Find where the given text appears and provide that cell's center as [X, Y] coordinate. 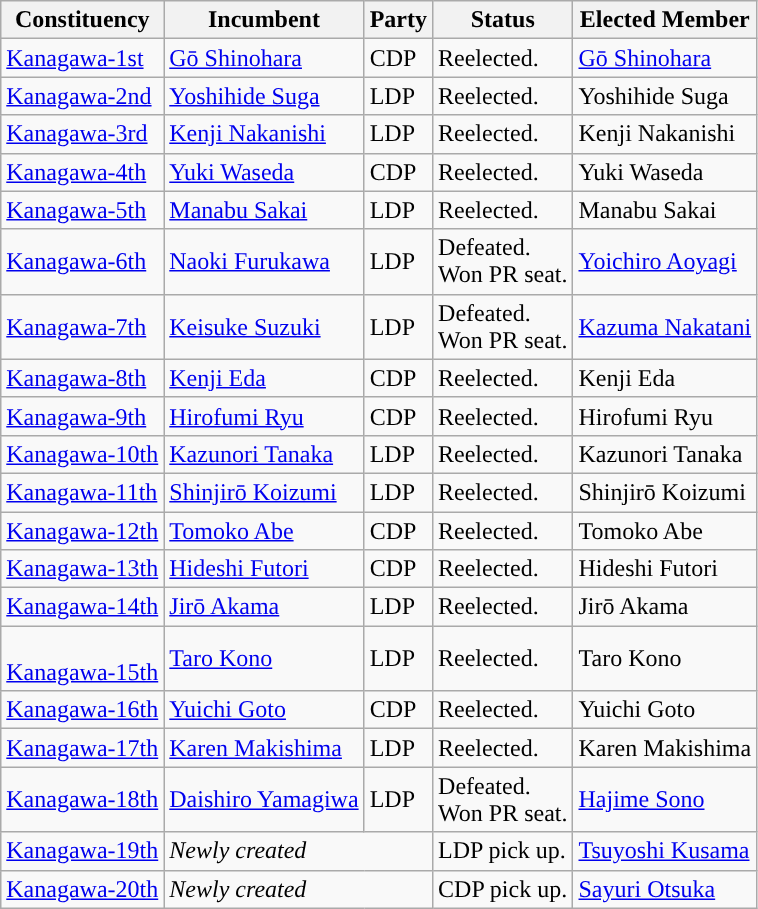
Kanagawa-9th [82, 416]
Kanagawa-2nd [82, 96]
Elected Member [665, 20]
Kanagawa-1st [82, 58]
Kanagawa-13th [82, 569]
Kanagawa-7th [82, 326]
Party [398, 20]
Kanagawa-5th [82, 210]
Keisuke Suzuki [264, 326]
Sayuri Otsuka [665, 889]
Kazuma Nakatani [665, 326]
Kanagawa-14th [82, 607]
Yoichiro Aoyagi [665, 262]
Kanagawa-4th [82, 172]
Kanagawa-6th [82, 262]
Kanagawa-18th [82, 800]
LDP pick up. [503, 851]
Kanagawa-11th [82, 492]
Kanagawa-8th [82, 378]
Kanagawa-19th [82, 851]
Kanagawa-16th [82, 710]
Kanagawa-20th [82, 889]
Incumbent [264, 20]
CDP pick up. [503, 889]
Daishiro Yamagiwa [264, 800]
Constituency [82, 20]
Kanagawa-10th [82, 454]
Hajime Sono [665, 800]
Status [503, 20]
Kanagawa-17th [82, 748]
Tsuyoshi Kusama [665, 851]
Kanagawa-3rd [82, 134]
Naoki Furukawa [264, 262]
Kanagawa-15th [82, 658]
Kanagawa-12th [82, 531]
